Scan for the cell matching the given text and deliver its [X, Y] coordinate at center. 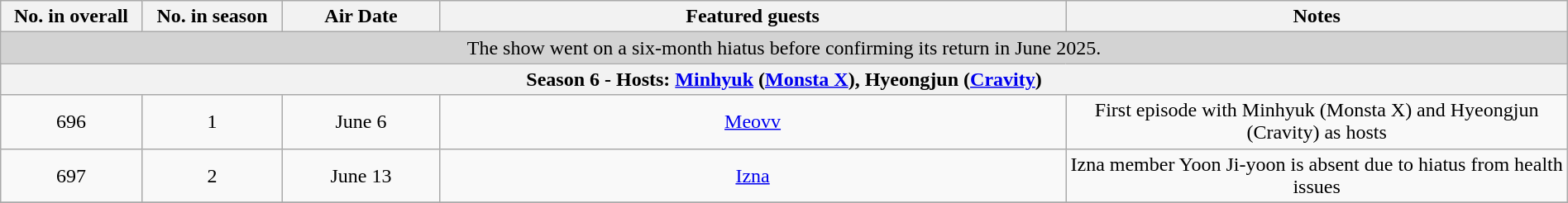
1 [212, 122]
The show went on a six-month hiatus before confirming its return in June 2025. [784, 48]
Meovv [753, 122]
Izna member Yoon Ji-yoon is absent due to hiatus from health issues [1317, 175]
697 [71, 175]
696 [71, 122]
No. in overall [71, 17]
June 6 [361, 122]
First episode with Minhyuk (Monsta X) and Hyeongjun (Cravity) as hosts [1317, 122]
Air Date [361, 17]
Season 6 - Hosts: Minhyuk (Monsta X), Hyeongjun (Cravity) [784, 79]
2 [212, 175]
No. in season [212, 17]
Featured guests [753, 17]
Izna [753, 175]
June 13 [361, 175]
Notes [1317, 17]
